Determine the (X, Y) coordinate at the center of the cell enclosing the given text.  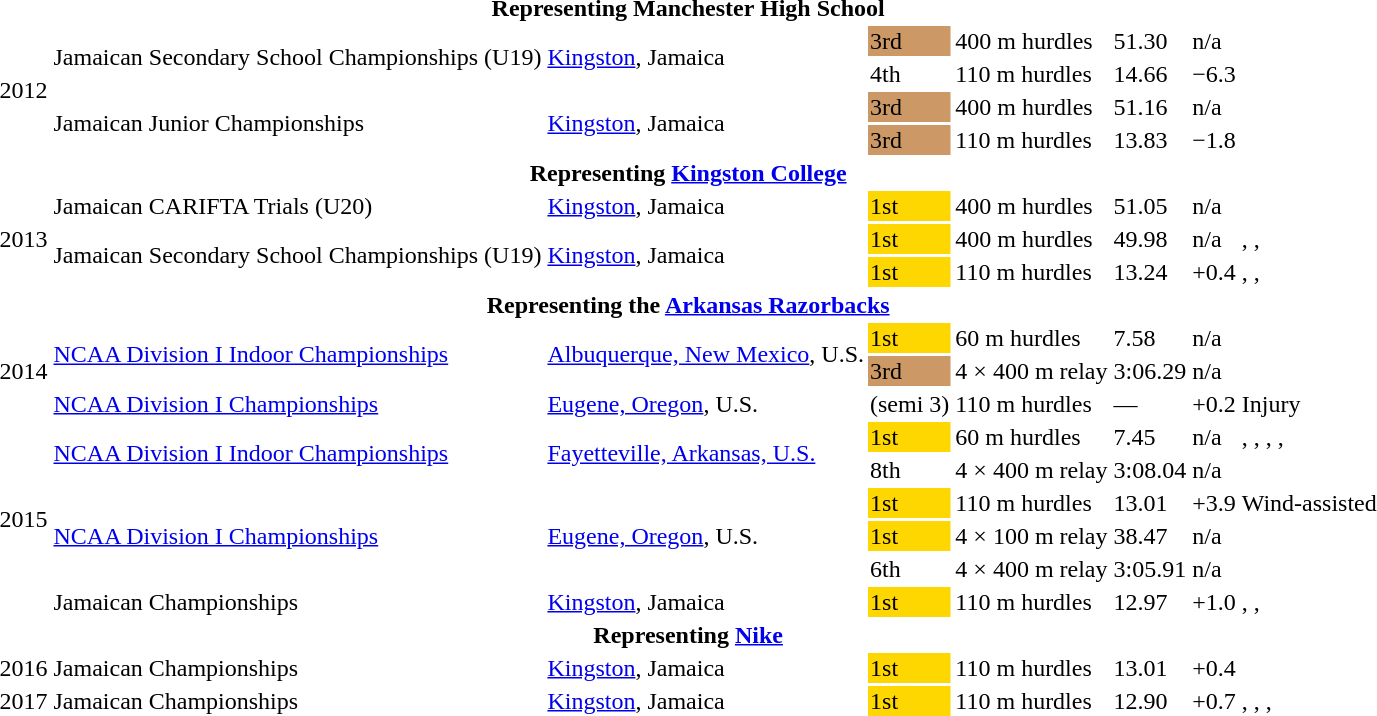
−6.3 (1214, 74)
+3.9 (1214, 503)
13.83 (1150, 140)
38.47 (1150, 536)
Jamaican Junior Championships (298, 124)
+0.2 (1214, 404)
7.45 (1150, 437)
13.24 (1150, 272)
Jamaican CARIFTA Trials (U20) (298, 206)
4 × 100 m relay (1032, 536)
8th (910, 470)
51.30 (1150, 41)
7.58 (1150, 338)
51.05 (1150, 206)
6th (910, 569)
49.98 (1150, 239)
12.90 (1150, 701)
4th (910, 74)
14.66 (1150, 74)
— (1150, 404)
+1.0 (1214, 602)
3:08.04 (1150, 470)
(semi 3) (910, 404)
51.16 (1150, 107)
Albuquerque, New Mexico, U.S. (706, 354)
−1.8 (1214, 140)
3:06.29 (1150, 371)
3:05.91 (1150, 569)
12.97 (1150, 602)
Fayetteville, Arkansas, U.S. (706, 454)
+0.7 (1214, 701)
